Pinpoint the cell where the given text exists, returning its [X, Y] midpoint coordinate. 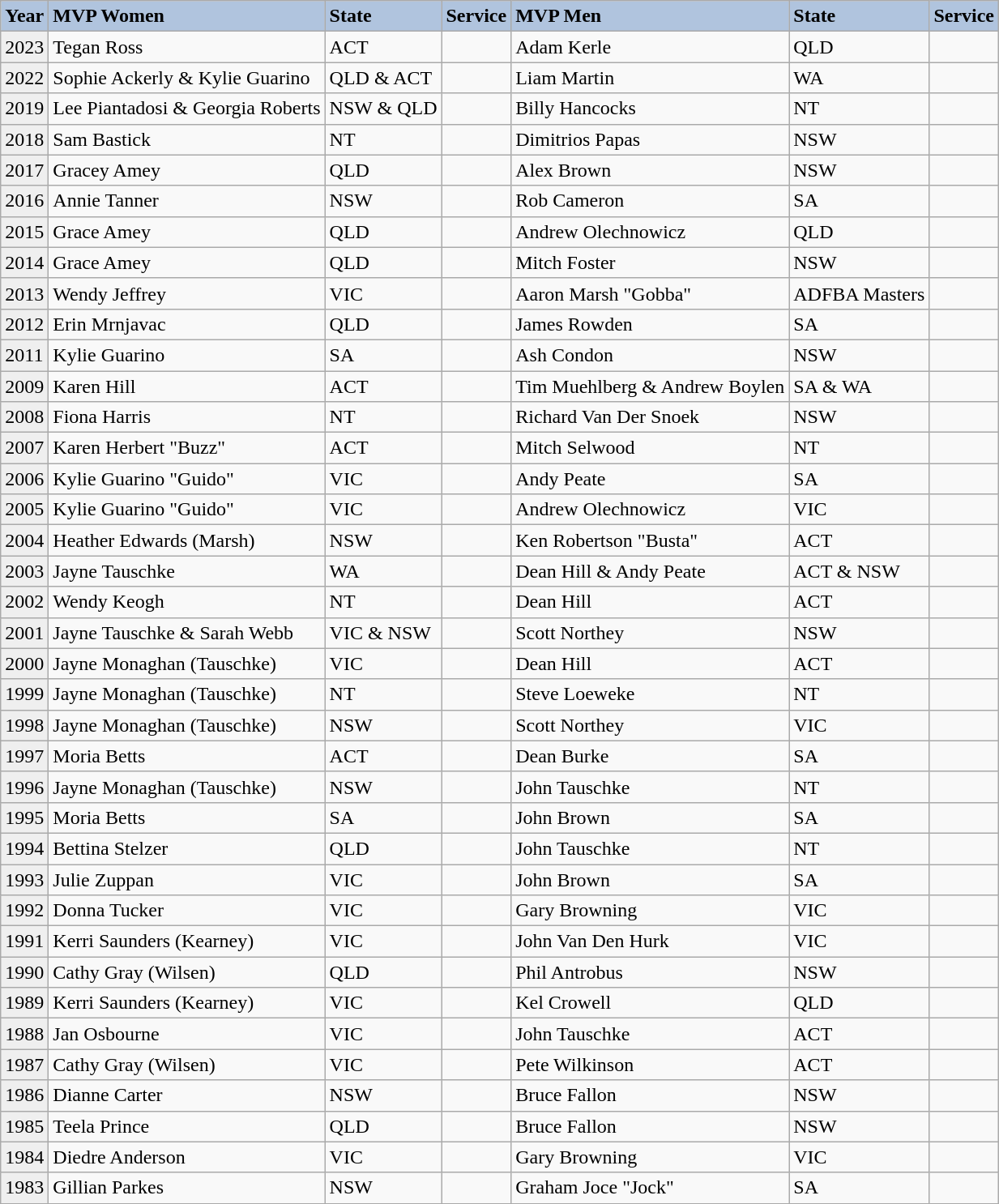
1992 [24, 911]
1998 [24, 725]
James Rowden [650, 324]
1996 [24, 787]
Graham Joce "Jock" [650, 1188]
Dean Burke [650, 756]
2003 [24, 571]
MVP Men [650, 16]
Erin Mrnjavac [186, 324]
Dimitrios Papas [650, 139]
Wendy Keogh [186, 602]
Billy Hancocks [650, 109]
2005 [24, 510]
2011 [24, 355]
2017 [24, 170]
1986 [24, 1095]
2022 [24, 78]
Sam Bastick [186, 139]
1983 [24, 1188]
QLD & ACT [383, 78]
VIC & NSW [383, 633]
2019 [24, 109]
2006 [24, 479]
Karen Herbert "Buzz" [186, 448]
Mitch Foster [650, 263]
1995 [24, 818]
Ash Condon [650, 355]
2023 [24, 47]
2016 [24, 201]
1991 [24, 941]
2001 [24, 633]
Jayne Tauschke [186, 571]
Fiona Harris [186, 417]
2008 [24, 417]
Year [24, 16]
Steve Loeweke [650, 694]
1994 [24, 848]
Kel Crowell [650, 1003]
1987 [24, 1065]
2015 [24, 232]
Richard Van Der Snoek [650, 417]
Kylie Guarino [186, 355]
Alex Brown [650, 170]
Jayne Tauschke & Sarah Webb [186, 633]
Rob Cameron [650, 201]
Andy Peate [650, 479]
Teela Prince [186, 1126]
Diedre Anderson [186, 1157]
Phil Antrobus [650, 972]
Karen Hill [186, 386]
ACT & NSW [859, 571]
Lee Piantadosi & Georgia Roberts [186, 109]
Sophie Ackerly & Kylie Guarino [186, 78]
1988 [24, 1034]
2000 [24, 664]
2013 [24, 293]
John Van Den Hurk [650, 941]
2014 [24, 263]
2018 [24, 139]
Tegan Ross [186, 47]
Ken Robertson "Busta" [650, 540]
Pete Wilkinson [650, 1065]
Heather Edwards (Marsh) [186, 540]
ADFBA Masters [859, 293]
1984 [24, 1157]
2009 [24, 386]
Dean Hill & Andy Peate [650, 571]
Wendy Jeffrey [186, 293]
Aaron Marsh "Gobba" [650, 293]
2004 [24, 540]
1985 [24, 1126]
1990 [24, 972]
1997 [24, 756]
1993 [24, 879]
1989 [24, 1003]
Jan Osbourne [186, 1034]
Tim Muehlberg & Andrew Boylen [650, 386]
Annie Tanner [186, 201]
Mitch Selwood [650, 448]
Gracey Amey [186, 170]
2012 [24, 324]
Julie Zuppan [186, 879]
Bettina Stelzer [186, 848]
Donna Tucker [186, 911]
Dianne Carter [186, 1095]
SA & WA [859, 386]
1999 [24, 694]
MVP Women [186, 16]
NSW & QLD [383, 109]
2002 [24, 602]
Adam Kerle [650, 47]
2007 [24, 448]
Gillian Parkes [186, 1188]
Liam Martin [650, 78]
